Identify which cell holds the provided text, then report its [X, Y] central coordinate. 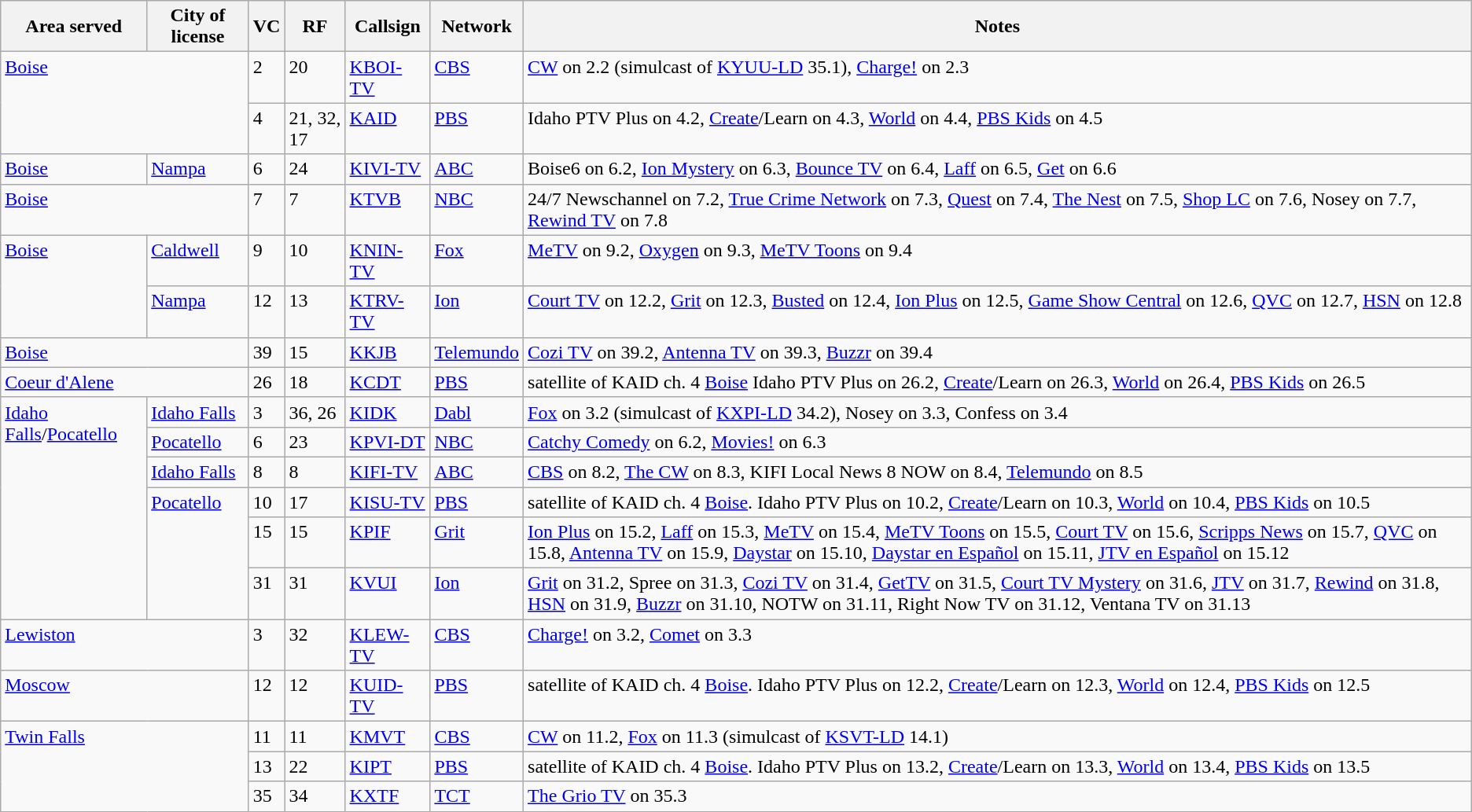
KVUI [388, 594]
39 [267, 352]
18 [315, 382]
Dabl [477, 412]
Fox on 3.2 (simulcast of KXPI-LD 34.2), Nosey on 3.3, Confess on 3.4 [998, 412]
KPIF [388, 542]
KNIN-TV [388, 261]
Moscow [124, 696]
KLEW-TV [388, 645]
Boise6 on 6.2, Ion Mystery on 6.3, Bounce TV on 6.4, Laff on 6.5, Get on 6.6 [998, 169]
Callsign [388, 27]
satellite of KAID ch. 4 Boise. Idaho PTV Plus on 12.2, Create/Learn on 12.3, World on 12.4, PBS Kids on 12.5 [998, 696]
satellite of KAID ch. 4 Boise. Idaho PTV Plus on 13.2, Create/Learn on 13.3, World on 13.4, PBS Kids on 13.5 [998, 766]
KXTF [388, 796]
KTVB [388, 209]
KPVI-DT [388, 442]
21, 32, 17 [315, 129]
Idaho Falls/Pocatello [74, 508]
24/7 Newschannel on 7.2, True Crime Network on 7.3, Quest on 7.4, The Nest on 7.5, Shop LC on 7.6, Nosey on 7.7, Rewind TV on 7.8 [998, 209]
Network [477, 27]
4 [267, 129]
satellite of KAID ch. 4 Boise. Idaho PTV Plus on 10.2, Create/Learn on 10.3, World on 10.4, PBS Kids on 10.5 [998, 502]
VC [267, 27]
26 [267, 382]
KIDK [388, 412]
City of license [198, 27]
34 [315, 796]
KAID [388, 129]
2 [267, 77]
36, 26 [315, 412]
RF [315, 27]
KISU-TV [388, 502]
Catchy Comedy on 6.2, Movies! on 6.3 [998, 442]
Telemundo [477, 352]
Notes [998, 27]
KIVI-TV [388, 169]
9 [267, 261]
KMVT [388, 737]
KBOI-TV [388, 77]
Court TV on 12.2, Grit on 12.3, Busted on 12.4, Ion Plus on 12.5, Game Show Central on 12.6, QVC on 12.7, HSN on 12.8 [998, 311]
KIPT [388, 766]
Coeur d'Alene [124, 382]
Fox [477, 261]
KUID-TV [388, 696]
KKJB [388, 352]
Twin Falls [124, 766]
The Grio TV on 35.3 [998, 796]
35 [267, 796]
TCT [477, 796]
23 [315, 442]
KTRV-TV [388, 311]
CBS on 8.2, The CW on 8.3, KIFI Local News 8 NOW on 8.4, Telemundo on 8.5 [998, 472]
CW on 11.2, Fox on 11.3 (simulcast of KSVT-LD 14.1) [998, 737]
32 [315, 645]
Area served [74, 27]
20 [315, 77]
24 [315, 169]
Lewiston [124, 645]
Charge! on 3.2, Comet on 3.3 [998, 645]
Cozi TV on 39.2, Antenna TV on 39.3, Buzzr on 39.4 [998, 352]
CW on 2.2 (simulcast of KYUU-LD 35.1), Charge! on 2.3 [998, 77]
KCDT [388, 382]
Caldwell [198, 261]
satellite of KAID ch. 4 Boise Idaho PTV Plus on 26.2, Create/Learn on 26.3, World on 26.4, PBS Kids on 26.5 [998, 382]
MeTV on 9.2, Oxygen on 9.3, MeTV Toons on 9.4 [998, 261]
22 [315, 766]
17 [315, 502]
Idaho PTV Plus on 4.2, Create/Learn on 4.3, World on 4.4, PBS Kids on 4.5 [998, 129]
KIFI-TV [388, 472]
Grit [477, 542]
